Return (X, Y) of the center of cell containing provided text 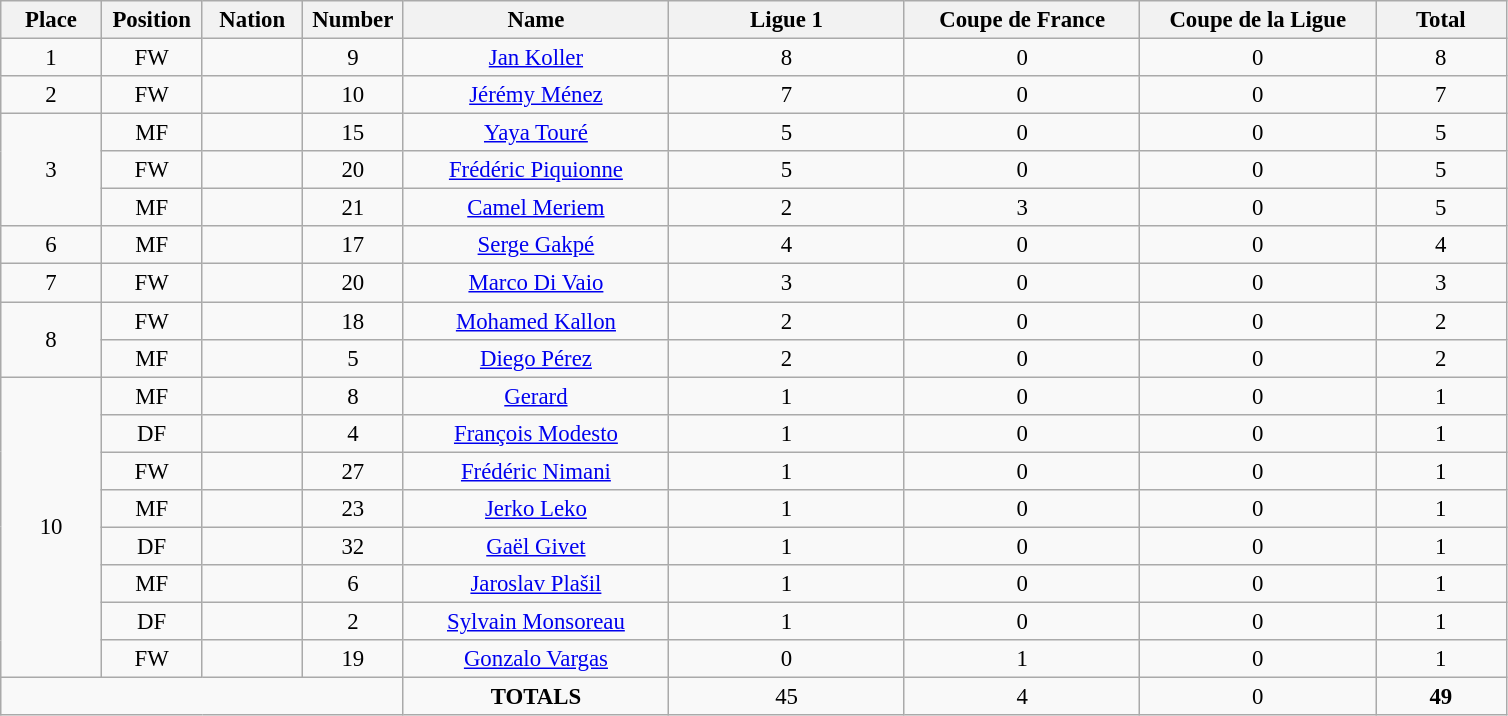
Position (152, 20)
21 (354, 208)
Gaël Givet (536, 546)
Diego Pérez (536, 358)
18 (354, 321)
Serge Gakpé (536, 245)
TOTALS (536, 697)
Yaya Touré (536, 133)
Total (1442, 20)
Jérémy Ménez (536, 95)
Mohamed Kallon (536, 321)
Jerko Leko (536, 509)
Frédéric Piquionne (536, 170)
49 (1442, 697)
Coupe de la Ligue (1258, 20)
Gerard (536, 396)
Sylvain Monsoreau (536, 621)
23 (354, 509)
François Modesto (536, 433)
Name (536, 20)
Number (354, 20)
27 (354, 471)
Marco Di Vaio (536, 283)
Place (52, 20)
Coupe de France (1022, 20)
17 (354, 245)
Ligue 1 (787, 20)
19 (354, 659)
9 (354, 58)
Camel Meriem (536, 208)
Nation (252, 20)
15 (354, 133)
Gonzalo Vargas (536, 659)
Frédéric Nimani (536, 471)
45 (787, 697)
Jan Koller (536, 58)
32 (354, 546)
Jaroslav Plašil (536, 584)
